For the text-containing cell, return its midpoint in [x, y] coordinate format. 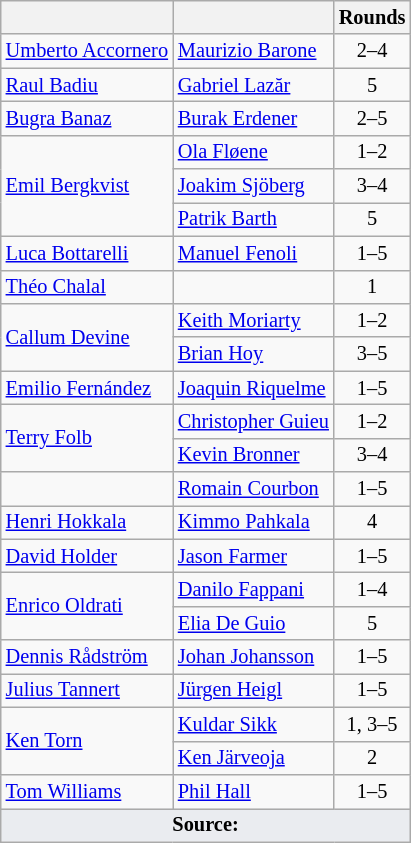
Patrik Barth [254, 219]
3–5 [372, 354]
Ken Torn [87, 740]
Umberto Accornero [87, 51]
Burak Erdener [254, 118]
Théo Chalal [87, 287]
Johan Johansson [254, 657]
1–4 [372, 589]
Keith Moriarty [254, 320]
Terry Folb [87, 438]
Rounds [372, 17]
1 [372, 287]
Enrico Oldrati [87, 606]
Tom Williams [87, 791]
Bugra Banaz [87, 118]
Elia De Guio [254, 623]
Romain Courbon [254, 489]
Callum Devine [87, 336]
Jason Farmer [254, 556]
Manuel Fenoli [254, 253]
Danilo Fappani [254, 589]
Henri Hokkala [87, 522]
Phil Hall [254, 791]
Kimmo Pahkala [254, 522]
Joaquin Riquelme [254, 388]
Julius Tannert [87, 690]
Source: [206, 825]
Dennis Rådström [87, 657]
Kuldar Sikk [254, 724]
Ola Fløene [254, 152]
2 [372, 758]
Emil Bergkvist [87, 186]
Raul Badiu [87, 85]
4 [372, 522]
Joakim Sjöberg [254, 186]
Brian Hoy [254, 354]
David Holder [87, 556]
Christopher Guieu [254, 421]
2–4 [372, 51]
Ken Järveoja [254, 758]
Jürgen Heigl [254, 690]
Luca Bottarelli [87, 253]
Kevin Bronner [254, 455]
Gabriel Lazăr [254, 85]
2–5 [372, 118]
Maurizio Barone [254, 51]
1, 3–5 [372, 724]
Emilio Fernández [87, 388]
